Return [X, Y] of the center of cell containing provided text 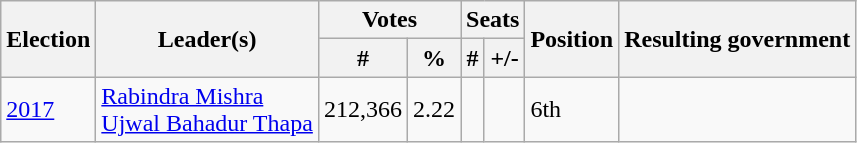
Votes [389, 20]
+/- [504, 58]
Seats [492, 20]
Rabindra MishraUjwal Bahadur Thapa [208, 110]
6th [572, 110]
% [434, 58]
2.22 [434, 110]
212,366 [362, 110]
Resulting government [738, 39]
Position [572, 39]
Leader(s) [208, 39]
Election [48, 39]
2017 [48, 110]
